Identify which cell holds the provided text, then report its (X, Y) central coordinate. 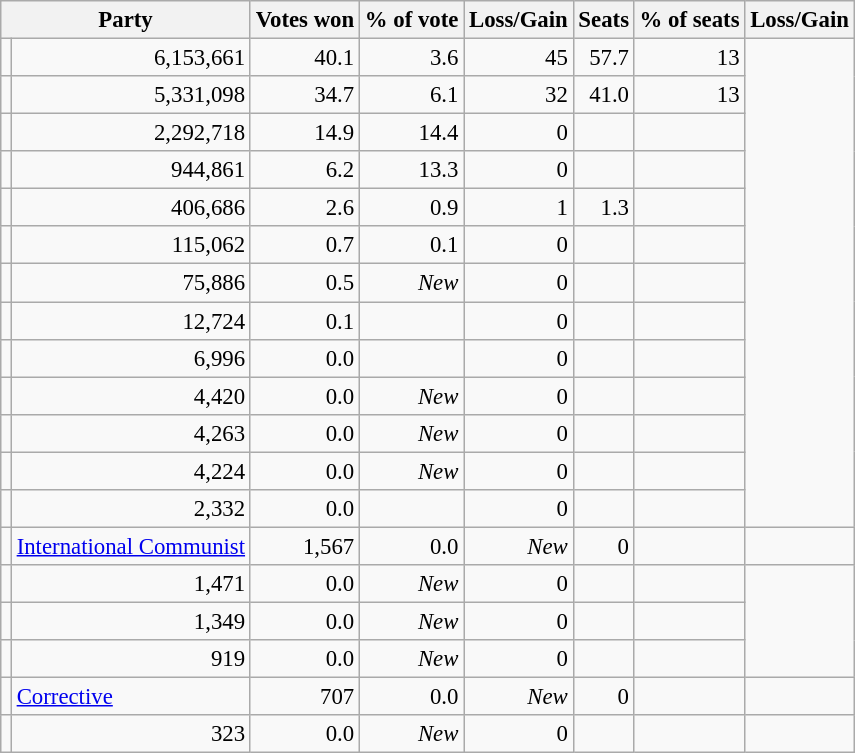
% of seats (690, 20)
Party (126, 20)
6.1 (411, 95)
14.4 (411, 133)
2.6 (304, 208)
32 (518, 95)
1.3 (604, 208)
75,886 (130, 283)
1 (518, 208)
57.7 (604, 58)
40.1 (304, 58)
406,686 (130, 208)
41.0 (604, 95)
3.6 (411, 58)
1,567 (304, 546)
14.9 (304, 133)
45 (518, 58)
4,420 (130, 396)
2,332 (130, 509)
5,331,098 (130, 95)
International Communist (130, 546)
707 (304, 697)
919 (130, 659)
4,263 (130, 433)
Seats (604, 20)
115,062 (130, 245)
1,349 (130, 621)
0.7 (304, 245)
6,996 (130, 358)
944,861 (130, 170)
1,471 (130, 584)
34.7 (304, 95)
4,224 (130, 471)
13.3 (411, 170)
6.2 (304, 170)
323 (130, 734)
Votes won (304, 20)
0.5 (304, 283)
% of vote (411, 20)
0.9 (411, 208)
2,292,718 (130, 133)
Corrective (130, 697)
12,724 (130, 321)
6,153,661 (130, 58)
